From the cell containing the given text, extract its center point as (X, Y) coordinate. 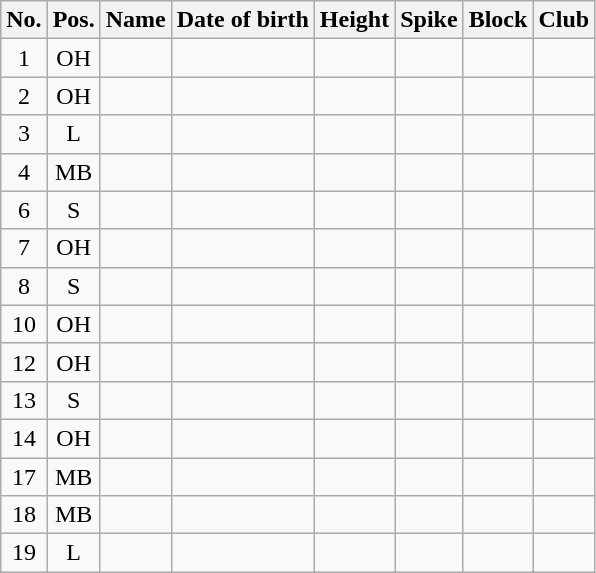
Date of birth (242, 20)
12 (24, 362)
6 (24, 210)
17 (24, 477)
18 (24, 515)
1 (24, 58)
Pos. (74, 20)
14 (24, 438)
Height (354, 20)
No. (24, 20)
Name (136, 20)
4 (24, 172)
10 (24, 324)
Club (564, 20)
3 (24, 134)
8 (24, 286)
2 (24, 96)
13 (24, 400)
Spike (429, 20)
7 (24, 248)
Block (498, 20)
19 (24, 553)
